Search for the cell housing the specified text and yield its [X, Y] center coordinate. 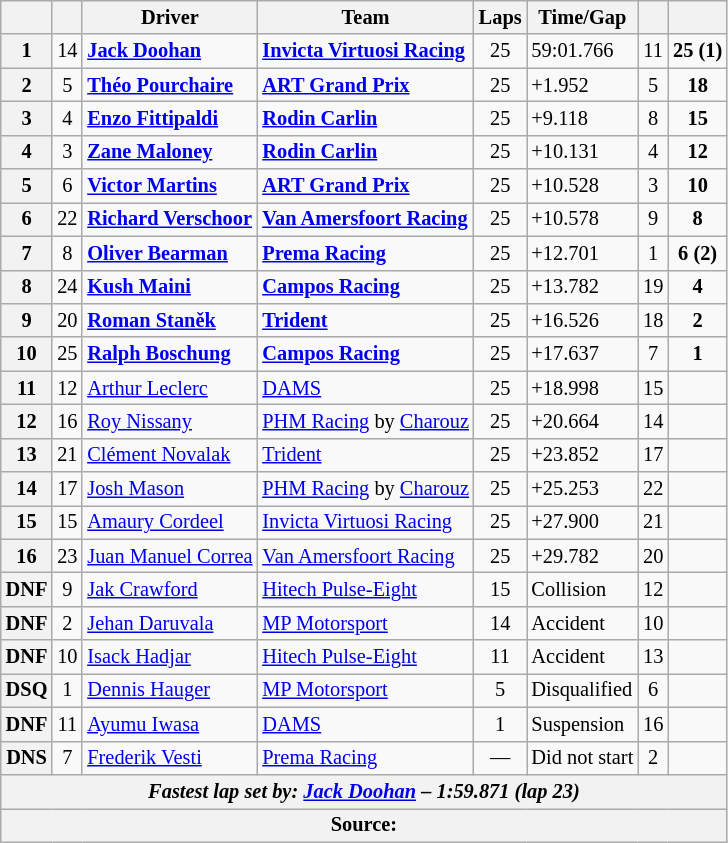
+29.782 [583, 556]
Josh Mason [170, 489]
19 [653, 287]
Suspension [583, 724]
Ayumu Iwasa [170, 724]
+18.998 [583, 388]
Théo Pourchaire [170, 85]
Oliver Bearman [170, 253]
Driver [170, 17]
Roy Nissany [170, 421]
Did not start [583, 758]
DSQ [27, 690]
+23.852 [583, 455]
Dennis Hauger [170, 690]
Juan Manuel Correa [170, 556]
+13.782 [583, 287]
— [500, 758]
Disqualified [583, 690]
+10.578 [583, 219]
Ralph Boschung [170, 354]
Jack Doohan [170, 51]
+10.528 [583, 186]
+16.526 [583, 320]
Roman Staněk [170, 320]
Kush Maini [170, 287]
6 (2) [698, 253]
Richard Verschoor [170, 219]
Isack Hadjar [170, 657]
+12.701 [583, 253]
Team [365, 17]
+25.253 [583, 489]
Jak Crawford [170, 589]
+17.637 [583, 354]
Time/Gap [583, 17]
Clément Novalak [170, 455]
Source: [364, 825]
DNS [27, 758]
Victor Martins [170, 186]
+1.952 [583, 85]
Laps [500, 17]
59:01.766 [583, 51]
Collision [583, 589]
Frederik Vesti [170, 758]
+20.664 [583, 421]
25 (1) [698, 51]
24 [67, 287]
23 [67, 556]
+9.118 [583, 118]
Jehan Daruvala [170, 623]
Enzo Fittipaldi [170, 118]
Amaury Cordeel [170, 522]
+10.131 [583, 152]
Arthur Leclerc [170, 388]
Zane Maloney [170, 152]
Fastest lap set by: Jack Doohan – 1:59.871 (lap 23) [364, 791]
+27.900 [583, 522]
